Determine the [x, y] coordinate at the center of the cell enclosing the given text.  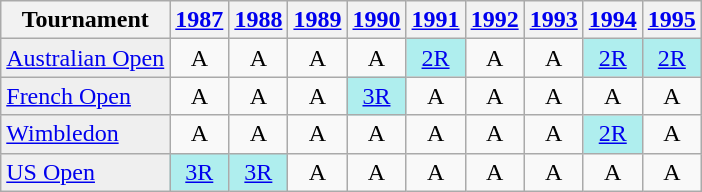
1987 [200, 20]
Australian Open [86, 58]
1989 [318, 20]
1991 [436, 20]
Tournament [86, 20]
1988 [258, 20]
US Open [86, 172]
1993 [554, 20]
1990 [376, 20]
Wimbledon [86, 134]
French Open [86, 96]
1995 [672, 20]
1994 [612, 20]
1992 [494, 20]
